Detect which cell encompasses the target text, then output its [X, Y] center coordinate. 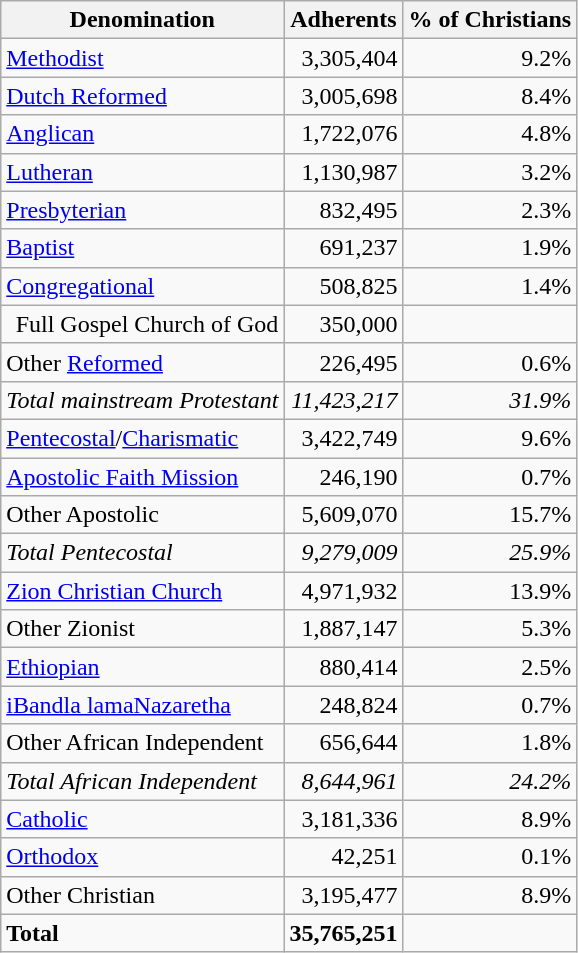
3,422,749 [344, 438]
350,000 [344, 324]
42,251 [344, 857]
Other Christian [142, 895]
1,722,076 [344, 134]
880,414 [344, 667]
Denomination [142, 20]
4.8% [490, 134]
248,824 [344, 705]
Baptist [142, 248]
1,887,147 [344, 629]
832,495 [344, 210]
226,495 [344, 362]
Total [142, 933]
4,971,932 [344, 591]
9,279,009 [344, 553]
Other Reformed [142, 362]
5.3% [490, 629]
3,195,477 [344, 895]
Pentecostal/Charismatic [142, 438]
9.2% [490, 58]
Ethiopian [142, 667]
35,765,251 [344, 933]
508,825 [344, 286]
Anglican [142, 134]
3,005,698 [344, 96]
8,644,961 [344, 781]
Total Pentecostal [142, 553]
Other Zionist [142, 629]
2.5% [490, 667]
Apostolic Faith Mission [142, 477]
Presbyterian [142, 210]
Adherents [344, 20]
24.2% [490, 781]
Dutch Reformed [142, 96]
0.1% [490, 857]
8.4% [490, 96]
656,644 [344, 743]
31.9% [490, 400]
25.9% [490, 553]
Orthodox [142, 857]
2.3% [490, 210]
15.7% [490, 515]
Zion Christian Church [142, 591]
691,237 [344, 248]
Full Gospel Church of God [142, 324]
Other Apostolic [142, 515]
Other African Independent [142, 743]
1.9% [490, 248]
3,305,404 [344, 58]
Catholic [142, 819]
5,609,070 [344, 515]
% of Christians [490, 20]
1.8% [490, 743]
1.4% [490, 286]
iBandla lamaNazaretha [142, 705]
13.9% [490, 591]
1,130,987 [344, 172]
Methodist [142, 58]
11,423,217 [344, 400]
3.2% [490, 172]
0.6% [490, 362]
9.6% [490, 438]
3,181,336 [344, 819]
Total African Independent [142, 781]
Congregational [142, 286]
Lutheran [142, 172]
Total mainstream Protestant [142, 400]
246,190 [344, 477]
